Identify which cell holds the provided text, then report its (x, y) central coordinate. 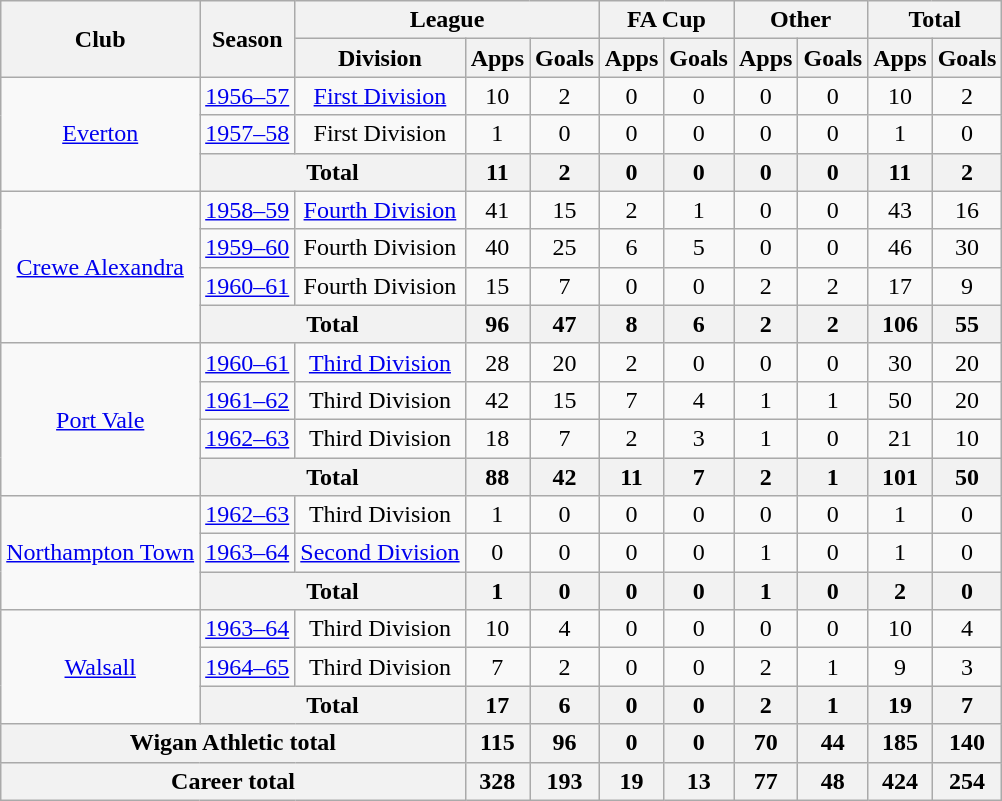
21 (900, 438)
46 (900, 248)
40 (497, 248)
Crewe Alexandra (100, 267)
FA Cup (666, 20)
140 (967, 743)
Club (100, 39)
41 (497, 210)
88 (497, 477)
13 (699, 781)
43 (900, 210)
5 (699, 248)
328 (497, 781)
Division (380, 58)
101 (900, 477)
48 (833, 781)
70 (766, 743)
106 (900, 324)
Port Vale (100, 419)
44 (833, 743)
28 (497, 362)
Season (248, 39)
1958–59 (248, 210)
16 (967, 210)
1957–58 (248, 134)
424 (900, 781)
25 (565, 248)
Wigan Athletic total (233, 743)
115 (497, 743)
18 (497, 438)
Walsall (100, 667)
185 (900, 743)
47 (565, 324)
League (448, 20)
Other (801, 20)
1956–57 (248, 96)
1959–60 (248, 248)
Northampton Town (100, 553)
77 (766, 781)
55 (967, 324)
254 (967, 781)
Everton (100, 134)
8 (631, 324)
193 (565, 781)
1964–65 (248, 667)
1961–62 (248, 400)
Second Division (380, 553)
Career total (233, 781)
